From the cell containing the given text, extract its center point as (X, Y) coordinate. 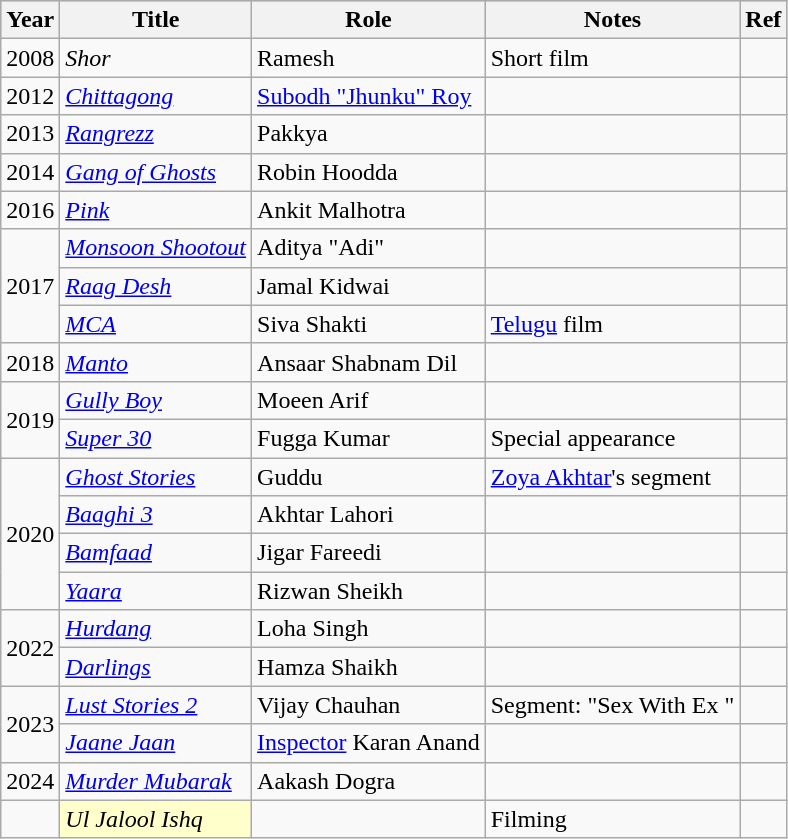
2019 (30, 419)
Fugga Kumar (369, 438)
Gang of Ghosts (156, 172)
2014 (30, 172)
Robin Hoodda (369, 172)
Pakkya (369, 134)
2020 (30, 534)
Lust Stories 2 (156, 705)
2017 (30, 286)
Ansaar Shabnam Dil (369, 362)
2008 (30, 58)
Monsoon Shootout (156, 248)
Ghost Stories (156, 477)
2016 (30, 210)
Special appearance (612, 438)
Rangrezz (156, 134)
Hamza Shaikh (369, 667)
Inspector Karan Anand (369, 743)
Gully Boy (156, 400)
Ankit Malhotra (369, 210)
Zoya Akhtar's segment (612, 477)
Ramesh (369, 58)
Jaane Jaan (156, 743)
Ref (764, 20)
Hurdang (156, 629)
Guddu (369, 477)
Year (30, 20)
Telugu film (612, 324)
MCA (156, 324)
Segment: "Sex With Ex " (612, 705)
Loha Singh (369, 629)
Notes (612, 20)
Filming (612, 819)
Siva Shakti (369, 324)
Bamfaad (156, 553)
Moeen Arif (369, 400)
Jamal Kidwai (369, 286)
Rizwan Sheikh (369, 591)
Raag Desh (156, 286)
Title (156, 20)
Short film (612, 58)
Aakash Dogra (369, 781)
Darlings (156, 667)
2023 (30, 724)
2018 (30, 362)
Role (369, 20)
2013 (30, 134)
2012 (30, 96)
Subodh "Jhunku" Roy (369, 96)
Akhtar Lahori (369, 515)
Jigar Fareedi (369, 553)
Super 30 (156, 438)
Pink (156, 210)
Shor (156, 58)
Yaara (156, 591)
Vijay Chauhan (369, 705)
Aditya "Adi" (369, 248)
Ul Jalool Ishq (156, 819)
Baaghi 3 (156, 515)
Murder Mubarak (156, 781)
Manto (156, 362)
2024 (30, 781)
2022 (30, 648)
Chittagong (156, 96)
